Search for the cell housing the specified text and yield its [X, Y] center coordinate. 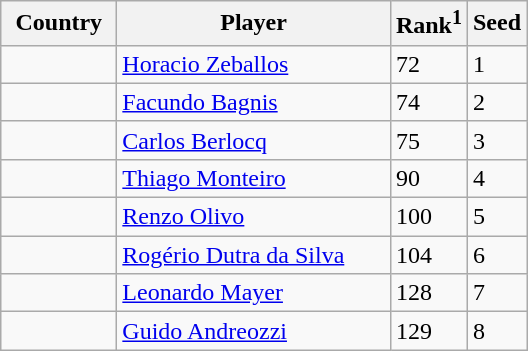
6 [496, 255]
Rank1 [428, 24]
Country [59, 24]
Guido Andreozzi [254, 331]
74 [428, 102]
Horacio Zeballos [254, 64]
100 [428, 217]
Rogério Dutra da Silva [254, 255]
Seed [496, 24]
Carlos Berlocq [254, 140]
Thiago Monteiro [254, 178]
75 [428, 140]
1 [496, 64]
128 [428, 293]
Leonardo Mayer [254, 293]
3 [496, 140]
72 [428, 64]
8 [496, 331]
129 [428, 331]
Player [254, 24]
4 [496, 178]
2 [496, 102]
7 [496, 293]
104 [428, 255]
5 [496, 217]
90 [428, 178]
Renzo Olivo [254, 217]
Facundo Bagnis [254, 102]
